From the cell containing the given text, extract its center point as [X, Y] coordinate. 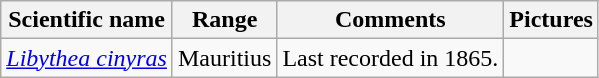
Scientific name [87, 20]
Last recorded in 1865. [390, 58]
Mauritius [224, 58]
Range [224, 20]
Pictures [552, 20]
Comments [390, 20]
Libythea cinyras [87, 58]
